Return (x, y) of the center of cell containing provided text 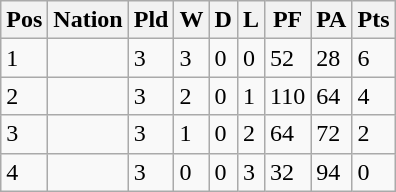
PF (288, 20)
72 (332, 134)
W (192, 20)
28 (332, 58)
L (250, 20)
Pld (151, 20)
32 (288, 172)
Nation (88, 20)
94 (332, 172)
PA (332, 20)
110 (288, 96)
D (223, 20)
52 (288, 58)
Pts (374, 20)
Pos (24, 20)
6 (374, 58)
